Capture the cell that displays the provided text and extract its (X, Y) central coordinate. 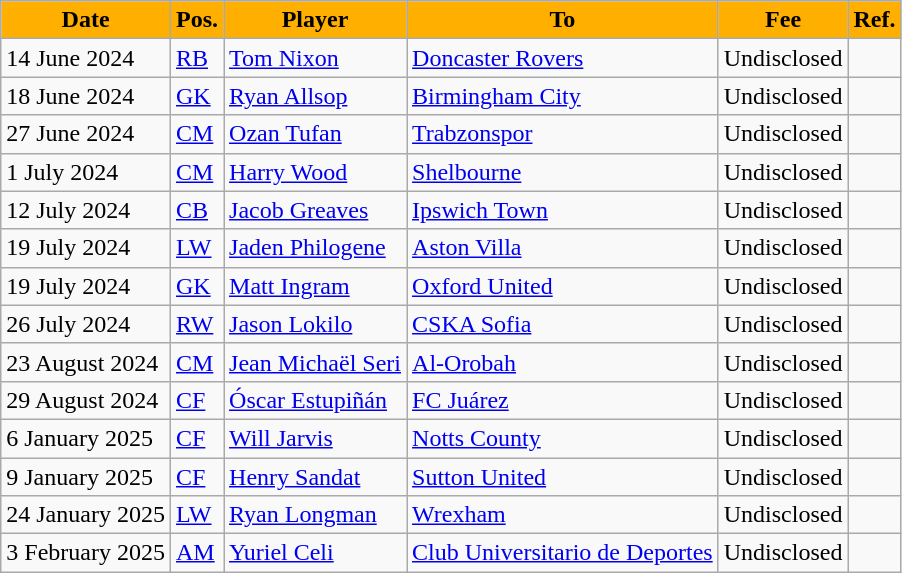
27 June 2024 (86, 134)
Notts County (563, 438)
RW (196, 324)
29 August 2024 (86, 400)
Player (316, 20)
Yuriel Celi (316, 553)
Henry Sandat (316, 477)
Club Universitario de Deportes (563, 553)
Doncaster Rovers (563, 58)
18 June 2024 (86, 96)
Ipswich Town (563, 210)
24 January 2025 (86, 515)
Aston Villa (563, 248)
Ozan Tufan (316, 134)
RB (196, 58)
9 January 2025 (86, 477)
Jaden Philogene (316, 248)
Birmingham City (563, 96)
Wrexham (563, 515)
14 June 2024 (86, 58)
Oxford United (563, 286)
1 July 2024 (86, 172)
Harry Wood (316, 172)
26 July 2024 (86, 324)
Fee (783, 20)
Shelbourne (563, 172)
Al-Orobah (563, 362)
CSKA Sofia (563, 324)
6 January 2025 (86, 438)
FC Juárez (563, 400)
Matt Ingram (316, 286)
Óscar Estupiñán (316, 400)
Sutton United (563, 477)
Will Jarvis (316, 438)
12 July 2024 (86, 210)
Ref. (874, 20)
Trabzonspor (563, 134)
Pos. (196, 20)
Jacob Greaves (316, 210)
Ryan Longman (316, 515)
Ryan Allsop (316, 96)
Jason Lokilo (316, 324)
Tom Nixon (316, 58)
3 February 2025 (86, 553)
To (563, 20)
23 August 2024 (86, 362)
AM (196, 553)
Jean Michaël Seri (316, 362)
Date (86, 20)
CB (196, 210)
